Find where the given text appears and provide that cell's center as [x, y] coordinate. 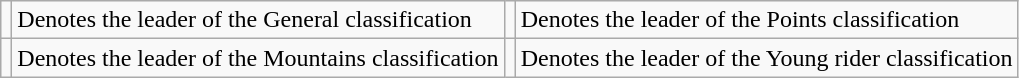
Denotes the leader of the Points classification [766, 20]
Denotes the leader of the Young rider classification [766, 58]
Denotes the leader of the Mountains classification [258, 58]
Denotes the leader of the General classification [258, 20]
